Locate the cell with the specified text and output its [x, y] center coordinate. 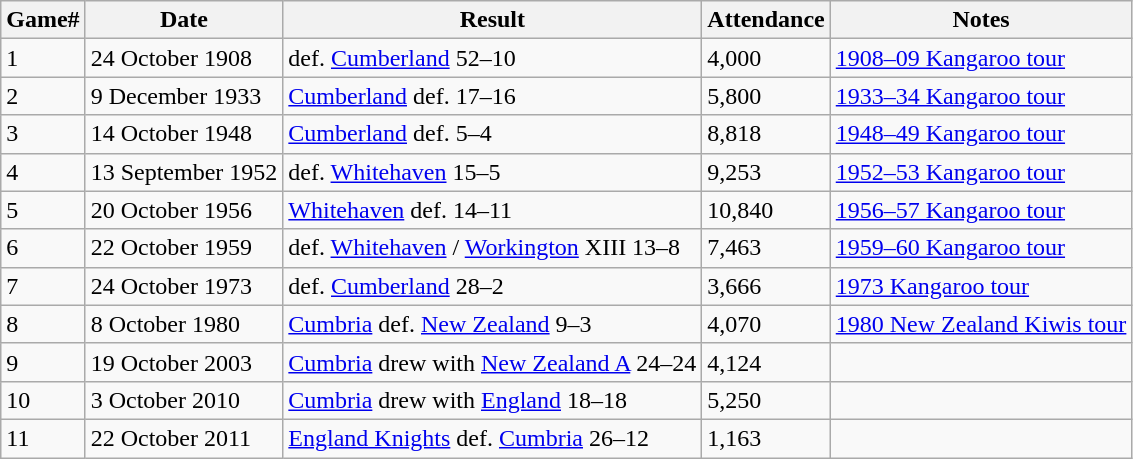
7,463 [766, 248]
4,124 [766, 362]
14 October 1948 [184, 134]
10,840 [766, 210]
6 [43, 248]
9 December 1933 [184, 96]
9,253 [766, 172]
1908–09 Kangaroo tour [981, 58]
3,666 [766, 286]
9 [43, 362]
3 [43, 134]
5,250 [766, 400]
1948–49 Kangaroo tour [981, 134]
24 October 1973 [184, 286]
Date [184, 20]
Cumbria drew with England 18–18 [492, 400]
Cumbria drew with New Zealand A 24–24 [492, 362]
22 October 1959 [184, 248]
2 [43, 96]
10 [43, 400]
England Knights def. Cumbria 26–12 [492, 438]
4,070 [766, 324]
def. Whitehaven 15–5 [492, 172]
Notes [981, 20]
Game# [43, 20]
def. Whitehaven / Workington XIII 13–8 [492, 248]
13 September 1952 [184, 172]
4,000 [766, 58]
Whitehaven def. 14–11 [492, 210]
Cumbria def. New Zealand 9–3 [492, 324]
3 October 2010 [184, 400]
19 October 2003 [184, 362]
5 [43, 210]
1 [43, 58]
8 [43, 324]
7 [43, 286]
1956–57 Kangaroo tour [981, 210]
Attendance [766, 20]
24 October 1908 [184, 58]
1980 New Zealand Kiwis tour [981, 324]
Cumberland def. 5–4 [492, 134]
def. Cumberland 52–10 [492, 58]
1959–60 Kangaroo tour [981, 248]
1973 Kangaroo tour [981, 286]
22 October 2011 [184, 438]
11 [43, 438]
1,163 [766, 438]
5,800 [766, 96]
Result [492, 20]
1952–53 Kangaroo tour [981, 172]
8,818 [766, 134]
8 October 1980 [184, 324]
def. Cumberland 28–2 [492, 286]
1933–34 Kangaroo tour [981, 96]
Cumberland def. 17–16 [492, 96]
20 October 1956 [184, 210]
4 [43, 172]
